Return the [x, y] coordinate for the center point of the cell that contains the specified text.  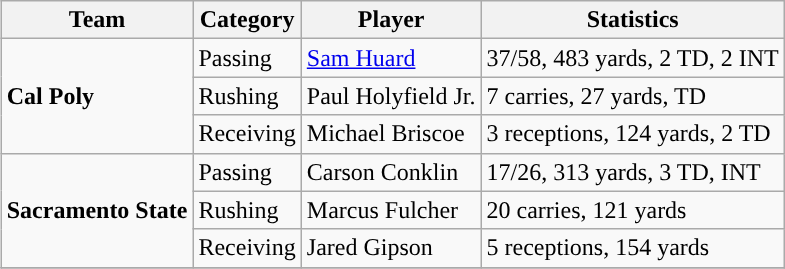
Sam Huard [391, 58]
17/26, 313 yards, 3 TD, INT [632, 172]
Paul Holyfield Jr. [391, 96]
5 receptions, 154 yards [632, 248]
3 receptions, 124 yards, 2 TD [632, 134]
37/58, 483 yards, 2 TD, 2 INT [632, 58]
Marcus Fulcher [391, 210]
Team [97, 20]
Michael Briscoe [391, 134]
Jared Gipson [391, 248]
Player [391, 20]
Cal Poly [97, 96]
Statistics [632, 20]
7 carries, 27 yards, TD [632, 96]
20 carries, 121 yards [632, 210]
Sacramento State [97, 210]
Carson Conklin [391, 172]
Category [247, 20]
